Find where the given text appears and provide that cell's center as [x, y] coordinate. 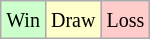
Loss [126, 20]
Draw [72, 20]
Win [24, 20]
